Find where the given text appears and provide that cell's center as [X, Y] coordinate. 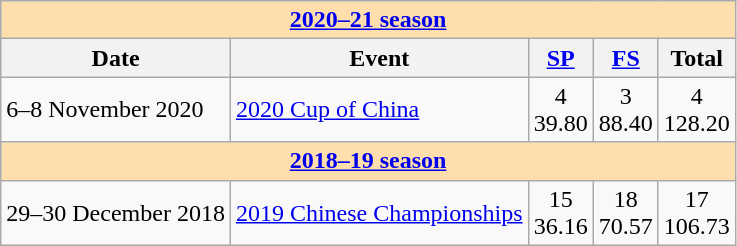
29–30 December 2018 [116, 212]
Event [379, 58]
3 88.40 [626, 110]
2019 Chinese Championships [379, 212]
4 39.80 [560, 110]
FS [626, 58]
Date [116, 58]
2020–21 season [368, 20]
Total [696, 58]
15 36.16 [560, 212]
SP [560, 58]
17 106.73 [696, 212]
2018–19 season [368, 161]
18 70.57 [626, 212]
2020 Cup of China [379, 110]
6–8 November 2020 [116, 110]
4 128.20 [696, 110]
